Find where the given text appears and provide that cell's center as (x, y) coordinate. 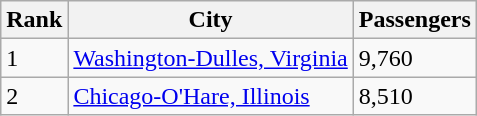
Passengers (414, 20)
8,510 (414, 96)
City (210, 20)
9,760 (414, 58)
Rank (34, 20)
1 (34, 58)
Washington-Dulles, Virginia (210, 58)
2 (34, 96)
Chicago-O'Hare, Illinois (210, 96)
